From the cell containing the given text, extract its center point as (x, y) coordinate. 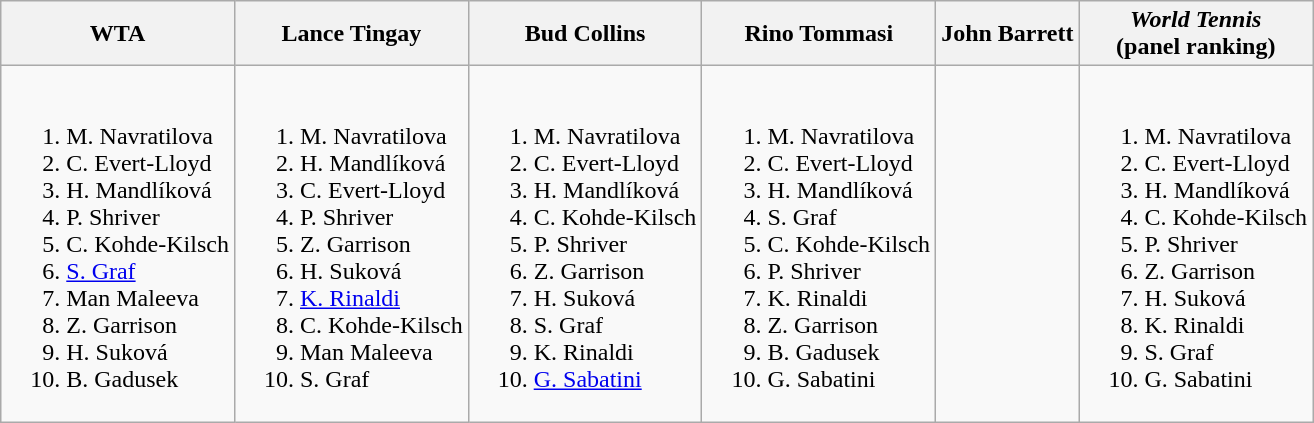
John Barrett (1008, 34)
World Tennis(panel ranking) (1196, 34)
Rino Tommasi (819, 34)
M. Navratilova C. Evert-Lloyd H. Mandlíková C. Kohde-Kilsch P. Shriver Z. Garrison H. Suková S. Graf K. Rinaldi G. Sabatini (585, 244)
M. Navratilova C. Evert-Lloyd H. Mandlíková S. Graf C. Kohde-Kilsch P. Shriver K. Rinaldi Z. Garrison B. Gadusek G. Sabatini (819, 244)
Lance Tingay (351, 34)
M. Navratilova C. Evert-Lloyd H. Mandlíková C. Kohde-Kilsch P. Shriver Z. Garrison H. Suková K. Rinaldi S. Graf G. Sabatini (1196, 244)
WTA (118, 34)
M. Navratilova H. Mandlíková C. Evert-Lloyd P. Shriver Z. Garrison H. Suková K. Rinaldi C. Kohde-Kilsch Man Maleeva S. Graf (351, 244)
M. Navratilova C. Evert-Lloyd H. Mandlíková P. Shriver C. Kohde-Kilsch S. Graf Man Maleeva Z. Garrison H. Suková B. Gadusek (118, 244)
Bud Collins (585, 34)
